Return [x, y] of the center of cell containing provided text 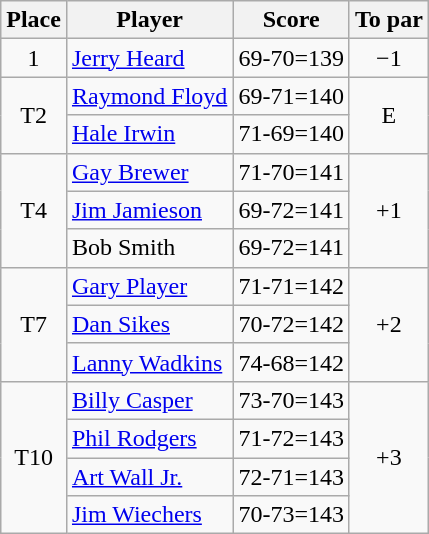
T4 [34, 210]
Lanny Wadkins [149, 362]
1 [34, 58]
T7 [34, 324]
73-70=143 [292, 400]
−1 [388, 58]
Billy Casper [149, 400]
T10 [34, 457]
71-69=140 [292, 134]
72-71=143 [292, 477]
Dan Sikes [149, 324]
Player [149, 20]
+1 [388, 210]
69-71=140 [292, 96]
71-72=143 [292, 438]
Phil Rodgers [149, 438]
Jim Jamieson [149, 210]
Jim Wiechers [149, 515]
70-72=142 [292, 324]
+2 [388, 324]
+3 [388, 457]
Place [34, 20]
Score [292, 20]
69-70=139 [292, 58]
Art Wall Jr. [149, 477]
Gary Player [149, 286]
71-70=141 [292, 172]
74-68=142 [292, 362]
To par [388, 20]
71-71=142 [292, 286]
Jerry Heard [149, 58]
E [388, 115]
Bob Smith [149, 248]
70-73=143 [292, 515]
T2 [34, 115]
Raymond Floyd [149, 96]
Hale Irwin [149, 134]
Gay Brewer [149, 172]
